Extract the (x, y) coordinate from the center of the cell holding the provided text.  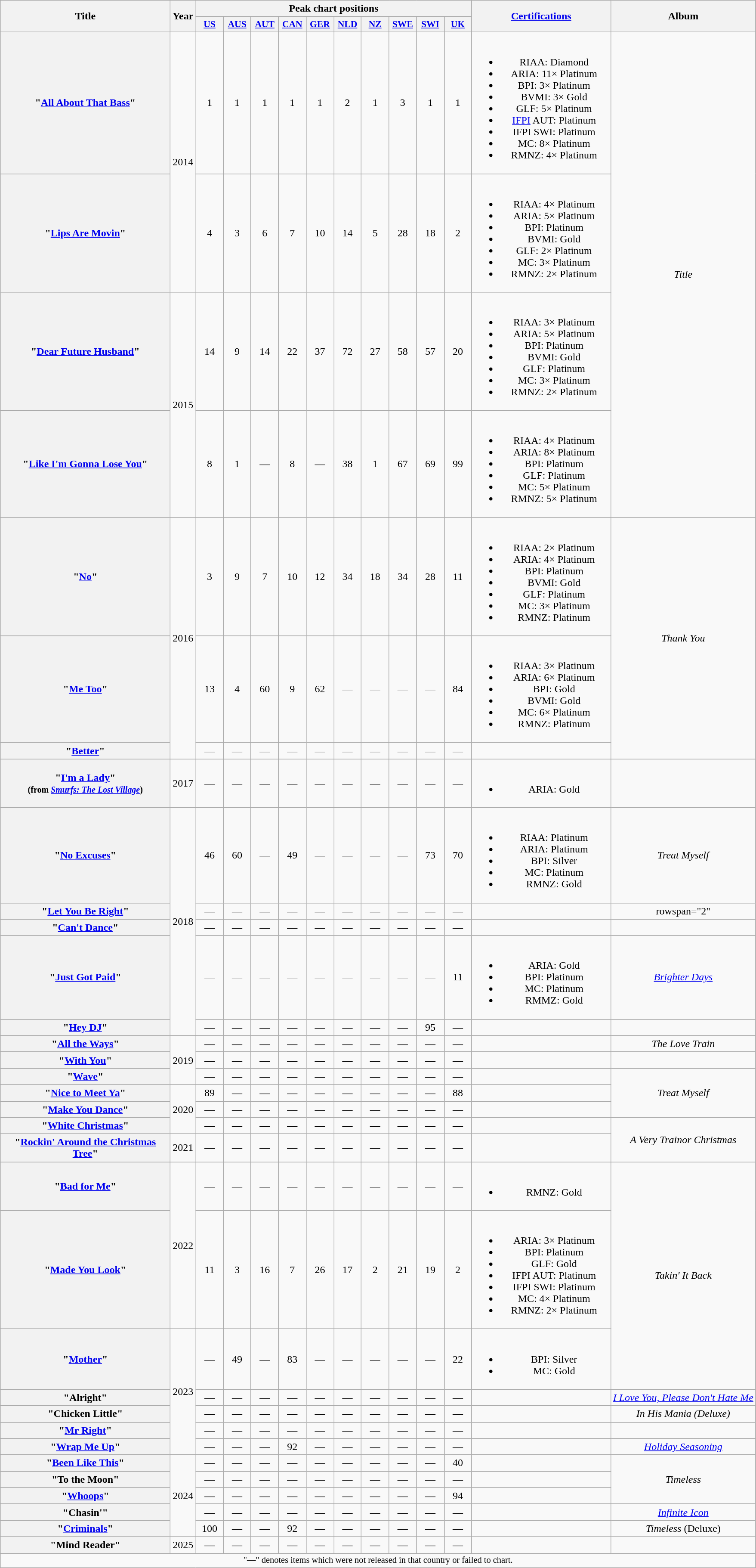
Holiday Seasoning (683, 1447)
RIAA: 3× PlatinumARIA: 5× PlatinumBPI: PlatinumBVMI: GoldGLF: PlatinumMC: 3× PlatinumRMNZ: 2× Platinum (541, 351)
"Mother" (85, 1359)
12 (320, 577)
95 (430, 1027)
"Been Like This" (85, 1463)
83 (292, 1359)
46 (210, 855)
Thank You (683, 638)
88 (458, 1093)
84 (458, 689)
ARIA: Gold (541, 784)
"Lips Are Movin" (85, 233)
2018 (183, 921)
16 (265, 1270)
Peak chart positions (334, 9)
"Let You Be Right" (85, 911)
NLD (348, 25)
"To the Moon" (85, 1479)
"All the Ways" (85, 1044)
"Alright" (85, 1398)
"Just Got Paid" (85, 977)
"Me Too" (85, 689)
Infinite Icon (683, 1512)
2023 (183, 1392)
US (210, 25)
"Chasin'" (85, 1512)
In His Mania (Deluxe) (683, 1414)
GER (320, 25)
"Dear Future Husband" (85, 351)
"Wave" (85, 1076)
"I'm a Lady"(from Smurfs: The Lost Village) (85, 784)
AUT (265, 25)
"White Christmas" (85, 1126)
21 (403, 1270)
"All About That Bass" (85, 102)
RIAA: 4× PlatinumARIA: 8× PlatinumBPI: PlatinumGLF: PlatinumMC: 5× PlatinumRMNZ: 5× Platinum (541, 464)
I Love You, Please Don't Hate Me (683, 1398)
BPI: SilverMC: Gold (541, 1359)
"—" denotes items which were not released in that country or failed to chart. (378, 1561)
62 (320, 689)
94 (458, 1496)
Brighter Days (683, 977)
"Mr Right" (85, 1430)
The Love Train (683, 1044)
RIAA: DiamondARIA: 11× PlatinumBPI: 3× PlatinumBVMI: 3× GoldGLF: 5× PlatinumIFPI AUT: PlatinumIFPI SWI: PlatinumMC: 8× PlatinumRMNZ: 4× Platinum (541, 102)
2019 (183, 1060)
RIAA: 4× PlatinumARIA: 5× PlatinumBPI: PlatinumBVMI: GoldGLF: 2× PlatinumMC: 3× PlatinumRMNZ: 2× Platinum (541, 233)
Certifications (541, 16)
72 (348, 351)
SWE (403, 25)
27 (375, 351)
58 (403, 351)
"Can't Dance" (85, 927)
"Made You Look" (85, 1270)
ARIA: GoldBPI: PlatinumMC: PlatinumRMMZ: Gold (541, 977)
"Chicken Little" (85, 1414)
19 (430, 1270)
89 (210, 1093)
40 (458, 1463)
"With You" (85, 1060)
2016 (183, 638)
"Nice to Meet Ya" (85, 1093)
"Hey DJ" (85, 1027)
"No Excuses" (85, 855)
"Make You Dance" (85, 1109)
2017 (183, 784)
57 (430, 351)
"Mind Reader" (85, 1545)
100 (210, 1528)
2024 (183, 1496)
RIAA: PlatinumARIA: PlatinumBPI: SilverMC: PlatinumRMNZ: Gold (541, 855)
6 (265, 233)
RIAA: 2× PlatinumARIA: 4× PlatinumBPI: PlatinumBVMI: GoldGLF: PlatinumMC: 3× PlatinumRMNZ: Platinum (541, 577)
Takin' It Back (683, 1276)
37 (320, 351)
"Wrap Me Up" (85, 1447)
NZ (375, 25)
rowspan="2" (683, 911)
67 (403, 464)
2025 (183, 1545)
5 (375, 233)
70 (458, 855)
AUS (237, 25)
A Very Trainor Christmas (683, 1140)
38 (348, 464)
ARIA: 3× PlatinumBPI: PlatinumGLF: GoldIFPI AUT: PlatinumIFPI SWI: PlatinumMC: 4× PlatinumRMNZ: 2× Platinum (541, 1270)
"Bad for Me" (85, 1187)
Year (183, 16)
17 (348, 1270)
2021 (183, 1148)
"Criminals" (85, 1528)
RMNZ: Gold (541, 1187)
"Rockin' Around the Christmas Tree" (85, 1148)
Timeless (683, 1479)
Album (683, 16)
99 (458, 464)
2014 (183, 162)
73 (430, 855)
RIAA: 3× PlatinumARIA: 6× PlatinumBPI: GoldBVMI: GoldMC: 6× PlatinumRMNZ: Platinum (541, 689)
"Whoops" (85, 1496)
20 (458, 351)
"Like I'm Gonna Lose You" (85, 464)
UK (458, 25)
CAN (292, 25)
SWI (430, 25)
69 (430, 464)
2020 (183, 1109)
"No" (85, 577)
26 (320, 1270)
2015 (183, 405)
13 (210, 689)
2022 (183, 1246)
"Better" (85, 751)
Timeless (Deluxe) (683, 1528)
